Find where the given text appears and provide that cell's center as (X, Y) coordinate. 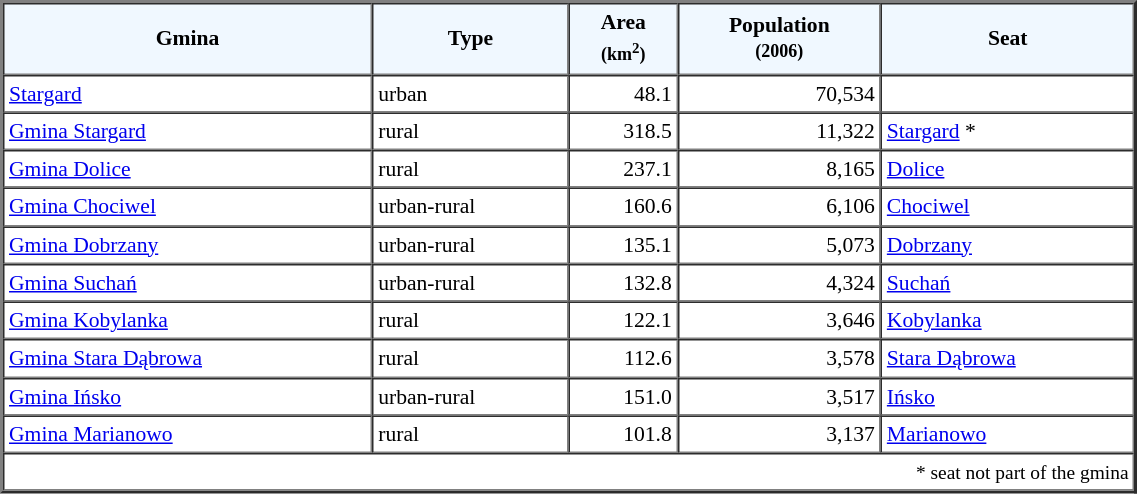
151.0 (624, 396)
* seat not part of the gmina (569, 472)
8,165 (780, 169)
Gmina Stara Dąbrowa (188, 359)
3,137 (780, 434)
6,106 (780, 207)
Gmina (188, 38)
Chociwel (1008, 207)
Gmina Chociwel (188, 207)
3,517 (780, 396)
Population(2006) (780, 38)
Gmina Ińsko (188, 396)
Suchań (1008, 283)
5,073 (780, 245)
48.1 (624, 93)
Gmina Stargard (188, 131)
101.8 (624, 434)
112.6 (624, 359)
Type (470, 38)
Kobylanka (1008, 321)
318.5 (624, 131)
11,322 (780, 131)
3,646 (780, 321)
132.8 (624, 283)
Dobrzany (1008, 245)
3,578 (780, 359)
urban (470, 93)
Gmina Suchań (188, 283)
Stargard (188, 93)
237.1 (624, 169)
4,324 (780, 283)
122.1 (624, 321)
70,534 (780, 93)
Stargard * (1008, 131)
135.1 (624, 245)
Gmina Kobylanka (188, 321)
Stara Dąbrowa (1008, 359)
Gmina Dobrzany (188, 245)
160.6 (624, 207)
Gmina Dolice (188, 169)
Seat (1008, 38)
Gmina Marianowo (188, 434)
Area(km2) (624, 38)
Marianowo (1008, 434)
Dolice (1008, 169)
Ińsko (1008, 396)
